Scan for the cell matching the given text and deliver its [X, Y] coordinate at center. 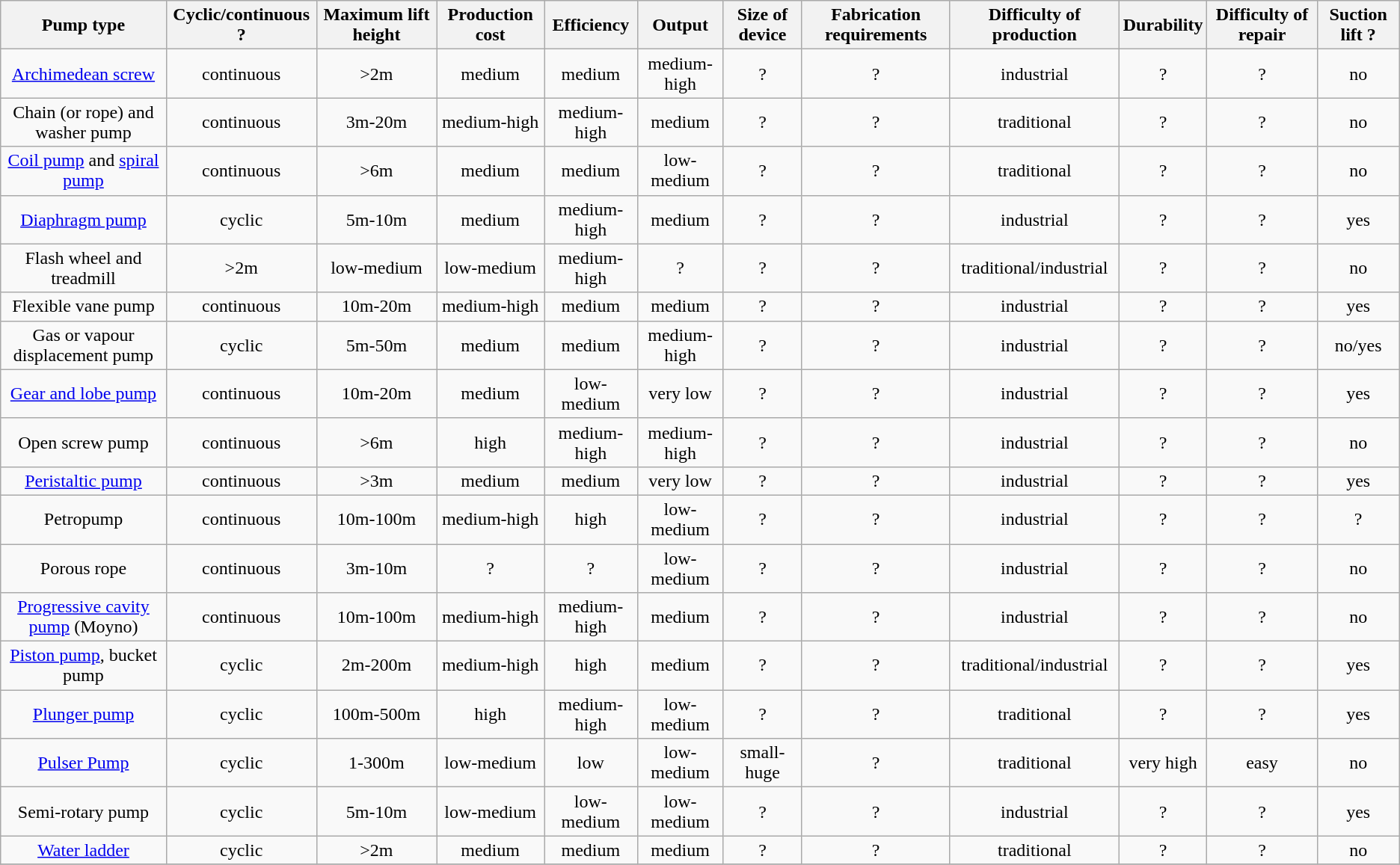
Output [681, 25]
very high [1163, 763]
no/yes [1358, 345]
Archimedean screw [84, 73]
1-300m [376, 763]
Fabrication requirements [876, 25]
Efficiency [591, 25]
Flash wheel and treadmill [84, 268]
Piston pump, bucket pump [84, 665]
easy [1262, 763]
Porous rope [84, 568]
Open screw pump [84, 443]
low [591, 763]
Pulser Pump [84, 763]
Progressive cavity pump (Moyno) [84, 618]
Durability [1163, 25]
Plunger pump [84, 715]
Water ladder [84, 850]
5m-50m [376, 345]
>3m [376, 481]
Suction lift ? [1358, 25]
Flexible vane pump [84, 307]
Gas or vapour displacement pump [84, 345]
Pump type [84, 25]
Diaphragm pump [84, 220]
Gear and lobe pump [84, 393]
Difficulty of production [1034, 25]
small-huge [763, 763]
Chain (or rope) and washer pump [84, 123]
Coil pump and spiral pump [84, 170]
Difficulty of repair [1262, 25]
Petropump [84, 519]
3m-10m [376, 568]
Cyclic/continuous ? [241, 25]
Maximum lift height [376, 25]
Semi-rotary pump [84, 812]
Size of device [763, 25]
100m-500m [376, 715]
2m-200m [376, 665]
Production cost [491, 25]
3m-20m [376, 123]
Peristaltic pump [84, 481]
